Search for the cell housing the specified text and yield its (x, y) center coordinate. 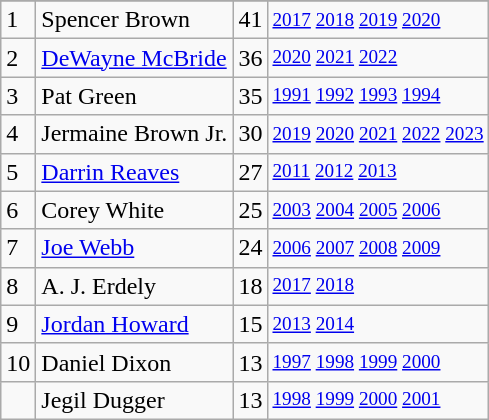
1998 1999 2000 2001 (378, 400)
5 (18, 172)
4 (18, 134)
2019 2020 2021 2022 2023 (378, 134)
2003 2004 2005 2006 (378, 210)
2013 2014 (378, 324)
Daniel Dixon (134, 362)
8 (18, 286)
41 (250, 20)
15 (250, 324)
2017 2018 2019 2020 (378, 20)
9 (18, 324)
2011 2012 2013 (378, 172)
Corey White (134, 210)
18 (250, 286)
36 (250, 58)
Darrin Reaves (134, 172)
1997 1998 1999 2000 (378, 362)
A. J. Erdely (134, 286)
2006 2007 2008 2009 (378, 248)
24 (250, 248)
Pat Green (134, 96)
1 (18, 20)
7 (18, 248)
25 (250, 210)
10 (18, 362)
2 (18, 58)
1991 1992 1993 1994 (378, 96)
35 (250, 96)
Jermaine Brown Jr. (134, 134)
2020 2021 2022 (378, 58)
Jegil Dugger (134, 400)
DeWayne McBride (134, 58)
6 (18, 210)
3 (18, 96)
27 (250, 172)
30 (250, 134)
Joe Webb (134, 248)
Spencer Brown (134, 20)
2017 2018 (378, 286)
Jordan Howard (134, 324)
